Scan for the cell matching the given text and deliver its (x, y) coordinate at center. 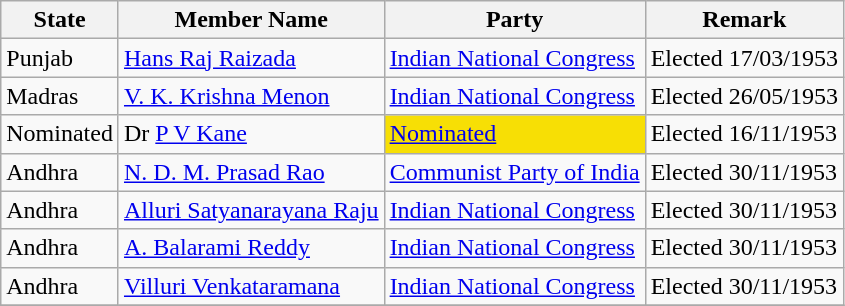
N. D. M. Prasad Rao (251, 172)
Hans Raj Raizada (251, 58)
Elected 17/03/1953 (744, 58)
Villuri Venkataramana (251, 286)
Madras (60, 96)
Member Name (251, 20)
Alluri Satyanarayana Raju (251, 210)
Remark (744, 20)
Punjab (60, 58)
State (60, 20)
Communist Party of India (514, 172)
V. K. Krishna Menon (251, 96)
Elected 26/05/1953 (744, 96)
Party (514, 20)
Dr P V Kane (251, 134)
Elected 16/11/1953 (744, 134)
A. Balarami Reddy (251, 248)
